Scan for the cell matching the given text and deliver its (x, y) coordinate at center. 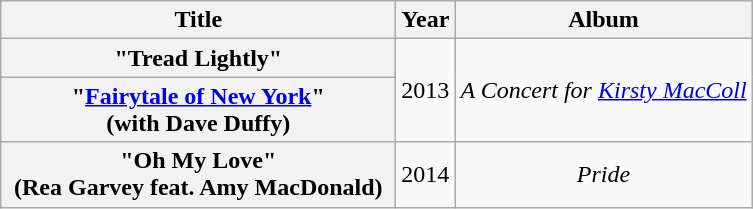
A Concert for Kirsty MacColl (604, 90)
Title (198, 20)
Year (426, 20)
"Fairytale of New York"(with Dave Duffy) (198, 110)
2014 (426, 174)
2013 (426, 90)
"Oh My Love"(Rea Garvey feat. Amy MacDonald) (198, 174)
Pride (604, 174)
"Tread Lightly" (198, 58)
Album (604, 20)
